For the text-containing cell, return its midpoint in (x, y) coordinate format. 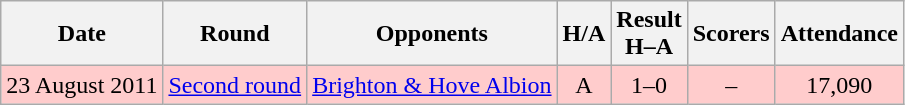
– (731, 85)
Round (235, 34)
ResultH–A (649, 34)
Date (82, 34)
Attendance (839, 34)
H/A (584, 34)
Opponents (432, 34)
Second round (235, 85)
17,090 (839, 85)
23 August 2011 (82, 85)
1–0 (649, 85)
Scorers (731, 34)
A (584, 85)
Brighton & Hove Albion (432, 85)
